Search for the cell housing the specified text and yield its (x, y) center coordinate. 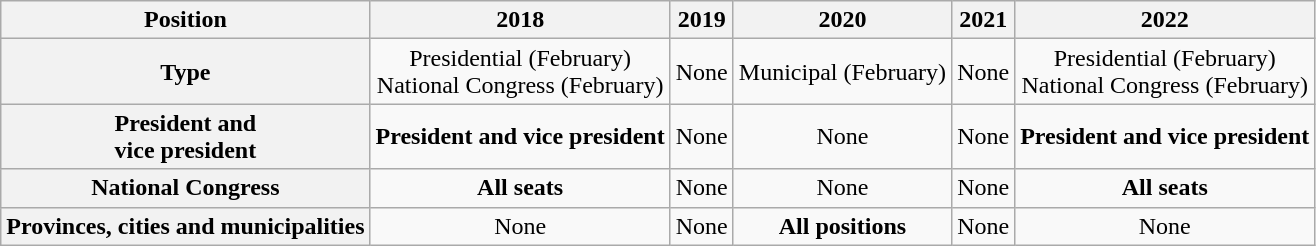
Municipal (February) (842, 72)
2018 (520, 20)
2019 (702, 20)
Provinces, cities and municipalities (186, 226)
President andvice president (186, 136)
National Congress (186, 188)
All positions (842, 226)
2022 (1165, 20)
2021 (984, 20)
Position (186, 20)
2020 (842, 20)
Type (186, 72)
